Find where the given text appears and provide that cell's center as (X, Y) coordinate. 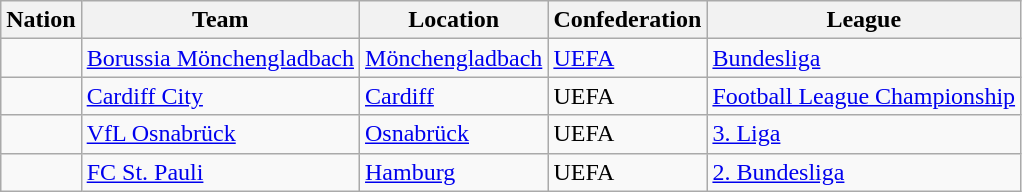
League (864, 20)
Confederation (628, 20)
Bundesliga (864, 58)
Location (454, 20)
VfL Osnabrück (220, 134)
Football League Championship (864, 96)
Cardiff (454, 96)
Borussia Mönchengladbach (220, 58)
Nation (41, 20)
3. Liga (864, 134)
Mönchengladbach (454, 58)
Team (220, 20)
FC St. Pauli (220, 172)
Hamburg (454, 172)
Osnabrück (454, 134)
2. Bundesliga (864, 172)
Cardiff City (220, 96)
